Identify which cell holds the provided text, then report its (X, Y) central coordinate. 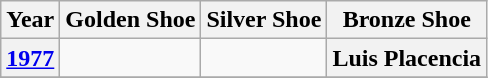
1977 (30, 58)
Bronze Shoe (407, 20)
Golden Shoe (130, 20)
Luis Placencia (407, 58)
Silver Shoe (264, 20)
Year (30, 20)
